Provide the [x, y] coordinate of the cell's center where the given text is located.  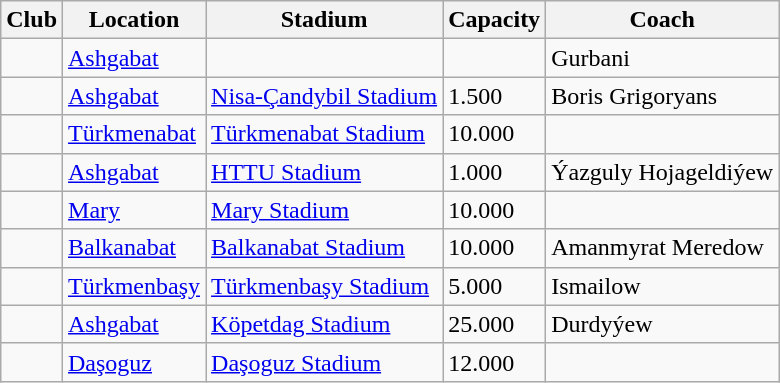
Ismailow [662, 286]
Daşoguz [134, 362]
Capacity [494, 20]
Ýazguly Hojageldiýew [662, 172]
HTTU Stadium [324, 172]
Location [134, 20]
5.000 [494, 286]
25.000 [494, 324]
Gurbani [662, 58]
Balkanabat [134, 248]
Nisa-Çandybil Stadium [324, 96]
12.000 [494, 362]
Köpetdag Stadium [324, 324]
Balkanabat Stadium [324, 248]
Club [32, 20]
Daşoguz Stadium [324, 362]
Mary Stadium [324, 210]
Türkmenbaşy Stadium [324, 286]
Mary [134, 210]
1.500 [494, 96]
Türkmenabat Stadium [324, 134]
Türkmenabat [134, 134]
Türkmenbaşy [134, 286]
Boris Grigoryans [662, 96]
Amanmyrat Meredow [662, 248]
Coach [662, 20]
Stadium [324, 20]
Durdyýew [662, 324]
1.000 [494, 172]
